Capture the cell that displays the provided text and extract its (X, Y) central coordinate. 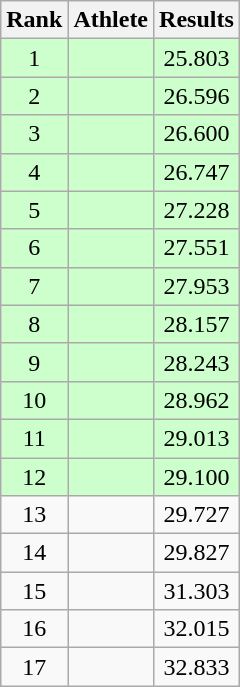
26.600 (197, 134)
11 (34, 438)
8 (34, 324)
32.833 (197, 667)
Athlete (111, 20)
32.015 (197, 629)
17 (34, 667)
28.243 (197, 362)
Rank (34, 20)
5 (34, 210)
9 (34, 362)
25.803 (197, 58)
12 (34, 477)
10 (34, 400)
16 (34, 629)
28.157 (197, 324)
29.827 (197, 553)
3 (34, 134)
6 (34, 248)
27.228 (197, 210)
13 (34, 515)
7 (34, 286)
27.551 (197, 248)
29.727 (197, 515)
1 (34, 58)
28.962 (197, 400)
26.747 (197, 172)
26.596 (197, 96)
4 (34, 172)
31.303 (197, 591)
27.953 (197, 286)
29.100 (197, 477)
15 (34, 591)
Results (197, 20)
14 (34, 553)
29.013 (197, 438)
2 (34, 96)
